Return the (X, Y) coordinate for the center point of the cell that contains the specified text.  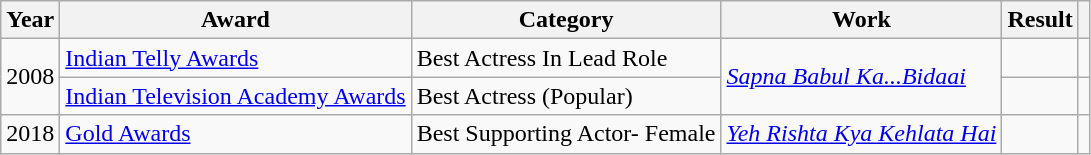
Year (30, 20)
Award (236, 20)
Indian Television Academy Awards (236, 96)
Yeh Rishta Kya Kehlata Hai (862, 134)
2018 (30, 134)
2008 (30, 77)
Gold Awards (236, 134)
Result (1040, 20)
Indian Telly Awards (236, 58)
Work (862, 20)
Best Supporting Actor- Female (566, 134)
Sapna Babul Ka...Bidaai (862, 77)
Best Actress In Lead Role (566, 58)
Best Actress (Popular) (566, 96)
Category (566, 20)
